Determine the (x, y) coordinate at the center of the cell enclosing the given text.  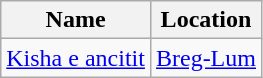
Kisha e ancitit (76, 58)
Name (76, 20)
Breg-Lum (206, 58)
Location (206, 20)
